Return (X, Y) of the center of cell containing provided text 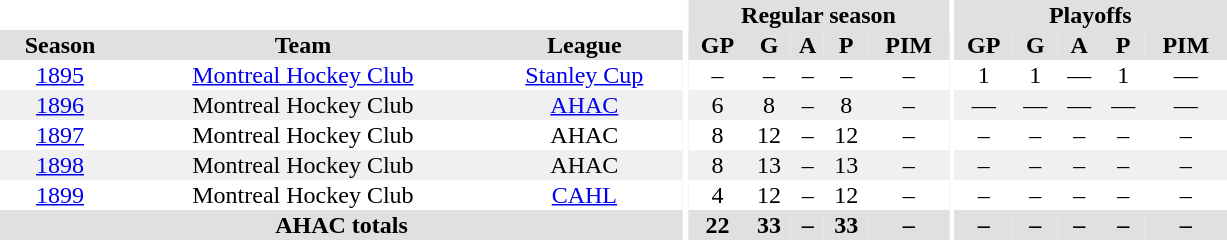
Team (303, 45)
4 (718, 195)
1896 (60, 105)
Playoffs (1090, 15)
1898 (60, 165)
22 (718, 225)
League (584, 45)
Regular season (818, 15)
1897 (60, 135)
CAHL (584, 195)
Season (60, 45)
1895 (60, 75)
Stanley Cup (584, 75)
AHAC totals (342, 225)
1899 (60, 195)
6 (718, 105)
